Locate the cell with the specified text and output its [X, Y] center coordinate. 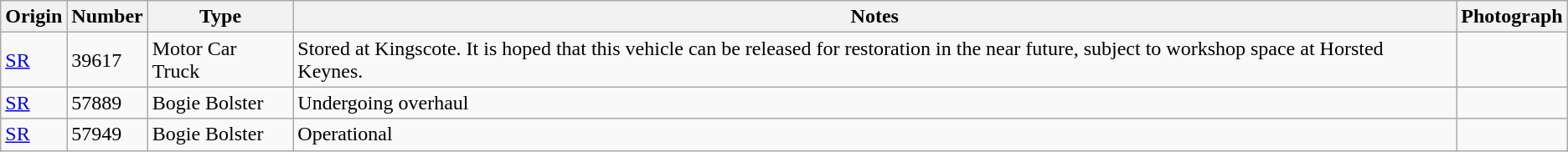
Operational [874, 134]
Photograph [1512, 17]
Motor Car Truck [220, 60]
Notes [874, 17]
57949 [107, 134]
39617 [107, 60]
Number [107, 17]
Stored at Kingscote. It is hoped that this vehicle can be released for restoration in the near future, subject to workshop space at Horsted Keynes. [874, 60]
57889 [107, 103]
Type [220, 17]
Undergoing overhaul [874, 103]
Origin [34, 17]
